Detect which cell encompasses the target text, then output its [X, Y] center coordinate. 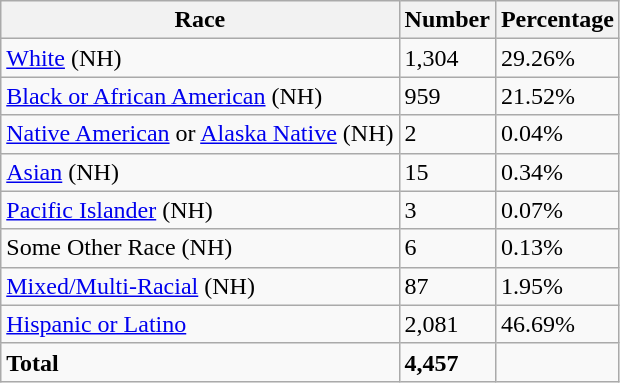
Some Other Race (NH) [200, 248]
4,457 [447, 362]
Mixed/Multi-Racial (NH) [200, 286]
Total [200, 362]
6 [447, 248]
Hispanic or Latino [200, 324]
Race [200, 20]
1,304 [447, 58]
0.34% [557, 172]
Percentage [557, 20]
0.07% [557, 210]
White (NH) [200, 58]
Pacific Islander (NH) [200, 210]
959 [447, 96]
Asian (NH) [200, 172]
3 [447, 210]
2 [447, 134]
15 [447, 172]
0.04% [557, 134]
21.52% [557, 96]
Native American or Alaska Native (NH) [200, 134]
1.95% [557, 286]
0.13% [557, 248]
2,081 [447, 324]
Number [447, 20]
46.69% [557, 324]
87 [447, 286]
29.26% [557, 58]
Black or African American (NH) [200, 96]
